Determine the [x, y] coordinate at the center of the cell enclosing the given text.  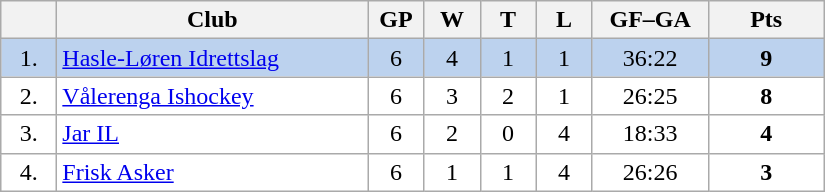
36:22 [650, 58]
W [452, 20]
Hasle-Løren Idrettslag [212, 58]
L [564, 20]
GF–GA [650, 20]
4. [29, 172]
Frisk Asker [212, 172]
GP [396, 20]
1. [29, 58]
Vålerenga Ishockey [212, 96]
8 [766, 96]
2. [29, 96]
9 [766, 58]
26:25 [650, 96]
18:33 [650, 134]
3. [29, 134]
T [508, 20]
Club [212, 20]
Pts [766, 20]
0 [508, 134]
26:26 [650, 172]
Jar IL [212, 134]
